Return the [x, y] coordinate for the center point of the cell that contains the specified text.  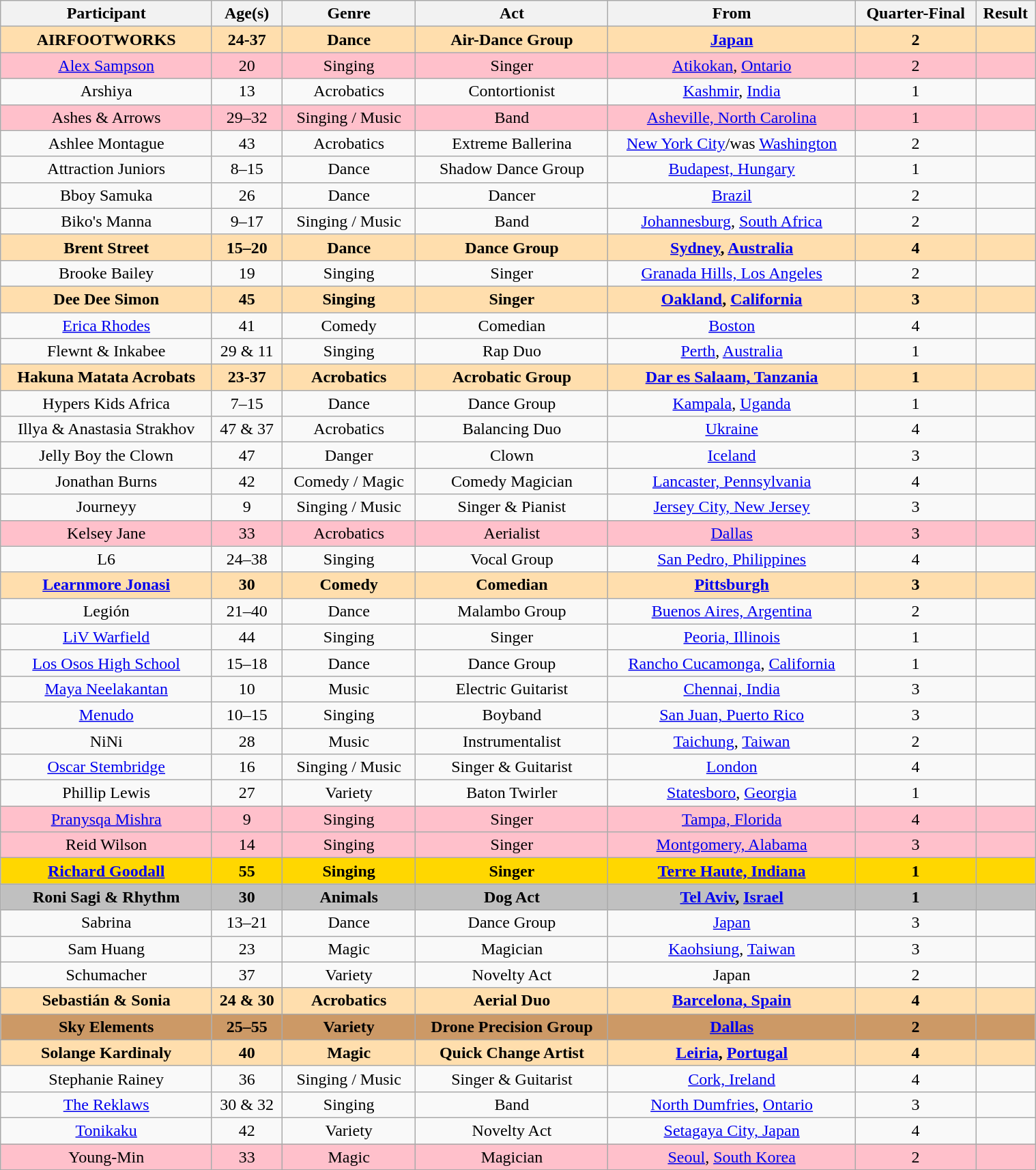
Maya Neelakantan [106, 689]
Taichung, Taiwan [732, 741]
North Dumfries, Ontario [732, 1104]
Asheville, North Carolina [732, 117]
Baton Twirler [512, 793]
Oakland, California [732, 299]
Journeyy [106, 507]
Kampala, Uganda [732, 403]
Learnmore Jonasi [106, 585]
Aerial Duo [512, 1001]
15–20 [247, 247]
26 [247, 195]
Kaohsiung, Taiwan [732, 949]
14 [247, 845]
Sam Huang [106, 949]
Tonikaku [106, 1130]
Alex Sampson [106, 66]
Iceland [732, 455]
21–40 [247, 611]
Legión [106, 611]
London [732, 767]
Reid Wilson [106, 845]
Aerialist [512, 533]
Young-Min [106, 1157]
24–38 [247, 559]
Singer & Pianist [512, 507]
Extreme Ballerina [512, 143]
Quarter-Final [915, 14]
Flewnt & Inkabee [106, 352]
Ukraine [732, 429]
Quick Change Artist [512, 1053]
Phillip Lewis [106, 793]
Instrumentalist [512, 741]
LiV Warfield [106, 637]
Sabrina [106, 923]
NiNi [106, 741]
23 [247, 949]
28 [247, 741]
43 [247, 143]
Dancer [512, 195]
15–18 [247, 663]
AIRFOOTWORKS [106, 40]
Shadow Dance Group [512, 169]
Statesboro, Georgia [732, 793]
Pranysqa Mishra [106, 819]
Ashlee Montague [106, 143]
Kashmir, India [732, 91]
Jonathan Burns [106, 481]
Brazil [732, 195]
Bboy Samuka [106, 195]
Jelly Boy the Clown [106, 455]
L6 [106, 559]
Los Osos High School [106, 663]
Johannesburg, South Africa [732, 221]
Hakuna Matata Acrobats [106, 377]
Roni Sagi & Rhythm [106, 897]
Granada Hills, Los Angeles [732, 273]
Stephanie Rainey [106, 1079]
19 [247, 273]
8–15 [247, 169]
Boston [732, 326]
Animals [349, 897]
Rap Duo [512, 352]
Dee Dee Simon [106, 299]
Cork, Ireland [732, 1079]
10–15 [247, 715]
Buenos Aires, Argentina [732, 611]
36 [247, 1079]
Barcelona, Spain [732, 1001]
Peoria, Illinois [732, 637]
Budapest, Hungary [732, 169]
The Reklaws [106, 1104]
7–15 [247, 403]
37 [247, 975]
Montgomery, Alabama [732, 845]
Rancho Cucamonga, California [732, 663]
Danger [349, 455]
9–17 [247, 221]
Erica Rhodes [106, 326]
41 [247, 326]
Comedy / Magic [349, 481]
24 & 30 [247, 1001]
Contortionist [512, 91]
Drone Precision Group [512, 1027]
Hypers Kids Africa [106, 403]
Solange Kardinaly [106, 1053]
Oscar Stembridge [106, 767]
Lancaster, Pennsylvania [732, 481]
44 [247, 637]
From [732, 14]
Age(s) [247, 14]
Boyband [512, 715]
29–32 [247, 117]
Balancing Duo [512, 429]
Perth, Australia [732, 352]
Schumacher [106, 975]
47 [247, 455]
Arshiya [106, 91]
13 [247, 91]
New York City/was Washington [732, 143]
30 & 32 [247, 1104]
29 & 11 [247, 352]
Illya & Anastasia Strakhov [106, 429]
Jersey City, New Jersey [732, 507]
25–55 [247, 1027]
55 [247, 871]
Acrobatic Group [512, 377]
Kelsey Jane [106, 533]
Vocal Group [512, 559]
San Pedro, Philippines [732, 559]
Ashes & Arrows [106, 117]
Clown [512, 455]
Participant [106, 14]
Act [512, 14]
Dar es Salaam, Tanzania [732, 377]
45 [247, 299]
Chennai, India [732, 689]
27 [247, 793]
13–21 [247, 923]
47 & 37 [247, 429]
Sydney, Australia [732, 247]
Dog Act [512, 897]
Setagaya City, Japan [732, 1130]
Menudo [106, 715]
Sky Elements [106, 1027]
Electric Guitarist [512, 689]
Result [1006, 14]
Brent Street [106, 247]
San Juan, Puerto Rico [732, 715]
Attraction Juniors [106, 169]
Comedy Magician [512, 481]
23-37 [247, 377]
Genre [349, 14]
Pittsburgh [732, 585]
Tampa, Florida [732, 819]
Brooke Bailey [106, 273]
24-37 [247, 40]
Biko's Manna [106, 221]
Seoul, South Korea [732, 1157]
Malambo Group [512, 611]
Tel Aviv, Israel [732, 897]
Atikokan, Ontario [732, 66]
Leiria, Portugal [732, 1053]
Terre Haute, Indiana [732, 871]
40 [247, 1053]
Richard Goodall [106, 871]
16 [247, 767]
Air-Dance Group [512, 40]
20 [247, 66]
10 [247, 689]
Sebastián & Sonia [106, 1001]
